Pinpoint the cell where the given text exists, returning its (x, y) midpoint coordinate. 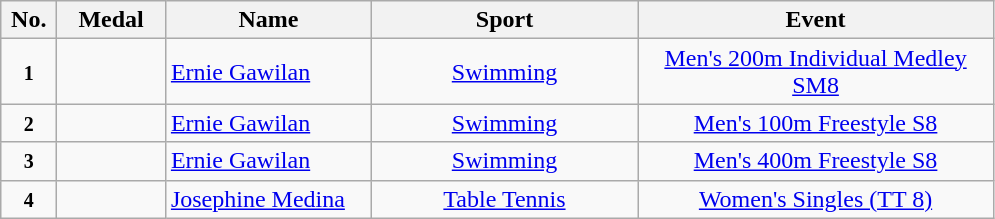
Men's 100m Freestyle S8 (816, 123)
Sport (504, 20)
Table Tennis (504, 199)
No. (29, 20)
Men's 200m Individual Medley SM8 (816, 72)
Josephine Medina (268, 199)
2 (29, 123)
Event (816, 20)
Women's Singles (TT 8) (816, 199)
Men's 400m Freestyle S8 (816, 161)
Name (268, 20)
3 (29, 161)
4 (29, 199)
1 (29, 72)
Medal (112, 20)
